From the cell containing the given text, extract its center point as [x, y] coordinate. 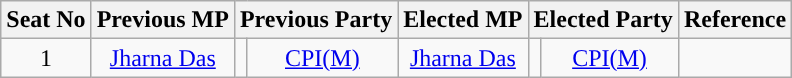
Elected MP [463, 20]
Reference [734, 20]
1 [46, 58]
Previous MP [162, 20]
Previous Party [316, 20]
Elected Party [603, 20]
Seat No [46, 20]
